Determine the (x, y) coordinate at the center of the cell enclosing the given text.  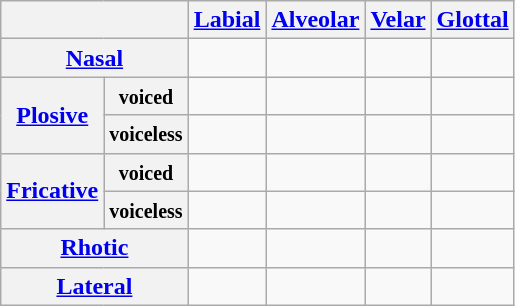
Alveolar (316, 20)
Glottal (472, 20)
Lateral (94, 286)
Rhotic (94, 248)
Fricative (52, 191)
Plosive (52, 115)
Nasal (94, 58)
Labial (227, 20)
Velar (398, 20)
